Extract the [x, y] coordinate from the center of the cell holding the provided text.  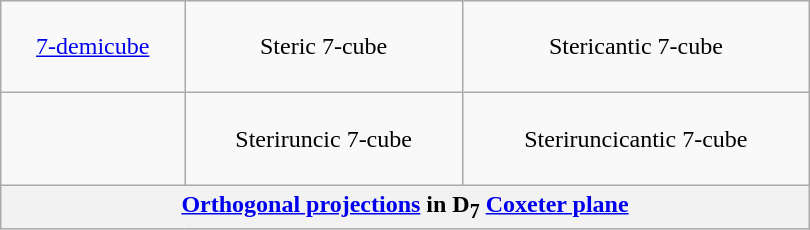
7-demicube [93, 47]
Steriruncicantic 7-cube [636, 139]
Orthogonal projections in D7 Coxeter plane [405, 207]
Steric 7-cube [324, 47]
Steriruncic 7-cube [324, 139]
Stericantic 7-cube [636, 47]
